Find where the given text appears and provide that cell's center as [x, y] coordinate. 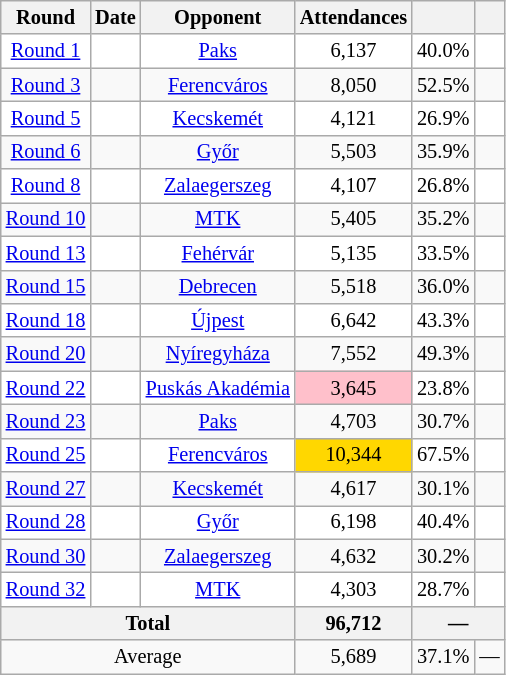
Attendances [354, 17]
Total [148, 623]
Újpest [218, 320]
5,405 [354, 219]
30.1% [443, 489]
4,121 [354, 118]
Debrecen [218, 287]
Round 6 [46, 152]
Opponent [218, 17]
35.2% [443, 219]
Round 25 [46, 455]
3,645 [354, 388]
23.8% [443, 388]
Round 10 [46, 219]
10,344 [354, 455]
6,198 [354, 522]
4,107 [354, 186]
Round 3 [46, 85]
Average [148, 657]
33.5% [443, 253]
Round 5 [46, 118]
Round 22 [46, 388]
Round 1 [46, 51]
5,503 [354, 152]
Round 13 [46, 253]
Round 28 [46, 522]
28.7% [443, 589]
96,712 [354, 623]
Round 20 [46, 354]
36.0% [443, 287]
35.9% [443, 152]
Round 27 [46, 489]
Round 8 [46, 186]
Round 15 [46, 287]
5,689 [354, 657]
4,303 [354, 589]
37.1% [443, 657]
40.4% [443, 522]
Puskás Akadémia [218, 388]
4,617 [354, 489]
43.3% [443, 320]
30.7% [443, 421]
4,632 [354, 556]
67.5% [443, 455]
5,135 [354, 253]
40.0% [443, 51]
4,703 [354, 421]
Fehérvár [218, 253]
30.2% [443, 556]
5,518 [354, 287]
Nyíregyháza [218, 354]
26.9% [443, 118]
Round 32 [46, 589]
Round 18 [46, 320]
26.8% [443, 186]
Round 30 [46, 556]
Date [115, 17]
6,642 [354, 320]
49.3% [443, 354]
8,050 [354, 85]
7,552 [354, 354]
52.5% [443, 85]
Round 23 [46, 421]
Round [46, 17]
6,137 [354, 51]
